Provide the [x, y] coordinate of the cell's center where the given text is located.  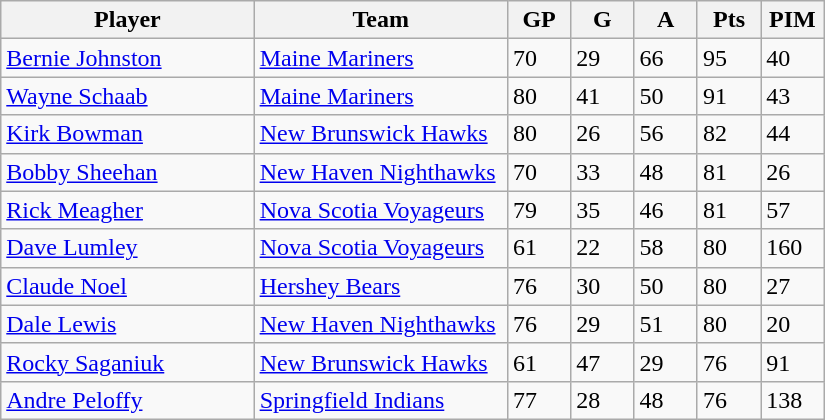
56 [666, 134]
43 [792, 96]
44 [792, 134]
Springfield Indians [380, 400]
160 [792, 248]
33 [602, 172]
95 [728, 58]
35 [602, 210]
Wayne Schaab [128, 96]
30 [602, 286]
Player [128, 20]
GP [538, 20]
Claude Noel [128, 286]
51 [666, 324]
A [666, 20]
Pts [728, 20]
Kirk Bowman [128, 134]
82 [728, 134]
46 [666, 210]
G [602, 20]
Andre Peloffy [128, 400]
41 [602, 96]
Team [380, 20]
66 [666, 58]
138 [792, 400]
Rocky Saganiuk [128, 362]
47 [602, 362]
27 [792, 286]
Dave Lumley [128, 248]
40 [792, 58]
79 [538, 210]
Dale Lewis [128, 324]
Rick Meagher [128, 210]
Bobby Sheehan [128, 172]
22 [602, 248]
57 [792, 210]
Bernie Johnston [128, 58]
PIM [792, 20]
20 [792, 324]
Hershey Bears [380, 286]
28 [602, 400]
77 [538, 400]
58 [666, 248]
